Return the [X, Y] coordinate for the center point of the cell that contains the specified text.  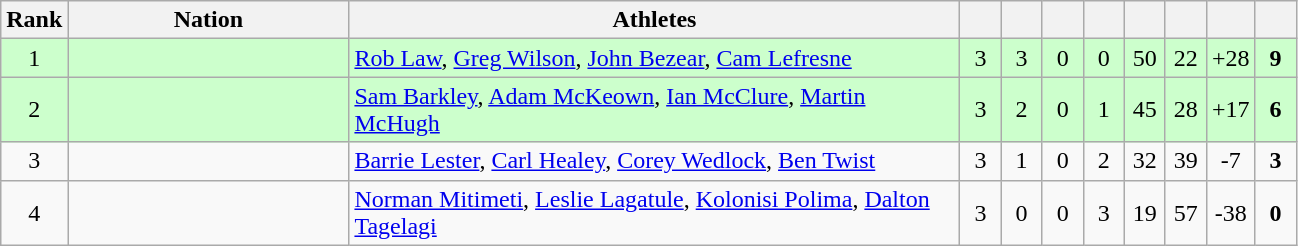
+17 [1230, 110]
Rob Law, Greg Wilson, John Bezear, Cam Lefresne [654, 58]
39 [1186, 161]
Rank [34, 20]
Athletes [654, 20]
9 [1276, 58]
Nation [208, 20]
Sam Barkley, Adam McKeown, Ian McClure, Martin McHugh [654, 110]
22 [1186, 58]
50 [1144, 58]
-38 [1230, 212]
4 [34, 212]
57 [1186, 212]
19 [1144, 212]
6 [1276, 110]
Barrie Lester, Carl Healey, Corey Wedlock, Ben Twist [654, 161]
Norman Mitimeti, Leslie Lagatule, Kolonisi Polima, Dalton Tagelagi [654, 212]
28 [1186, 110]
+28 [1230, 58]
32 [1144, 161]
-7 [1230, 161]
45 [1144, 110]
